Return (X, Y) of the center of cell containing provided text 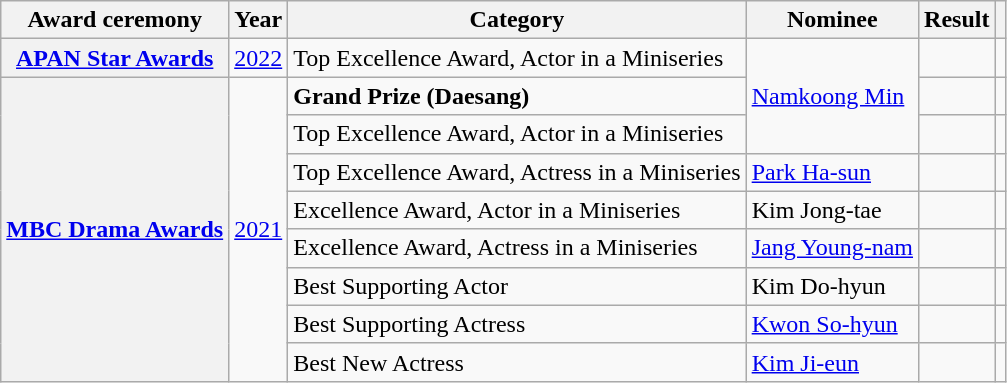
Best New Actress (517, 362)
Grand Prize (Daesang) (517, 96)
Top Excellence Award, Actress in a Miniseries (517, 172)
MBC Drama Awards (115, 229)
2022 (258, 58)
Excellence Award, Actress in a Miniseries (517, 248)
Kim Ji-eun (832, 362)
2021 (258, 229)
Award ceremony (115, 20)
Best Supporting Actress (517, 324)
Kwon So-hyun (832, 324)
Nominee (832, 20)
Year (258, 20)
Namkoong Min (832, 96)
Kim Do-hyun (832, 286)
Category (517, 20)
Excellence Award, Actor in a Miniseries (517, 210)
Kim Jong-tae (832, 210)
APAN Star Awards (115, 58)
Park Ha-sun (832, 172)
Best Supporting Actor (517, 286)
Jang Young-nam (832, 248)
Result (957, 20)
